From the cell containing the given text, extract its center point as (x, y) coordinate. 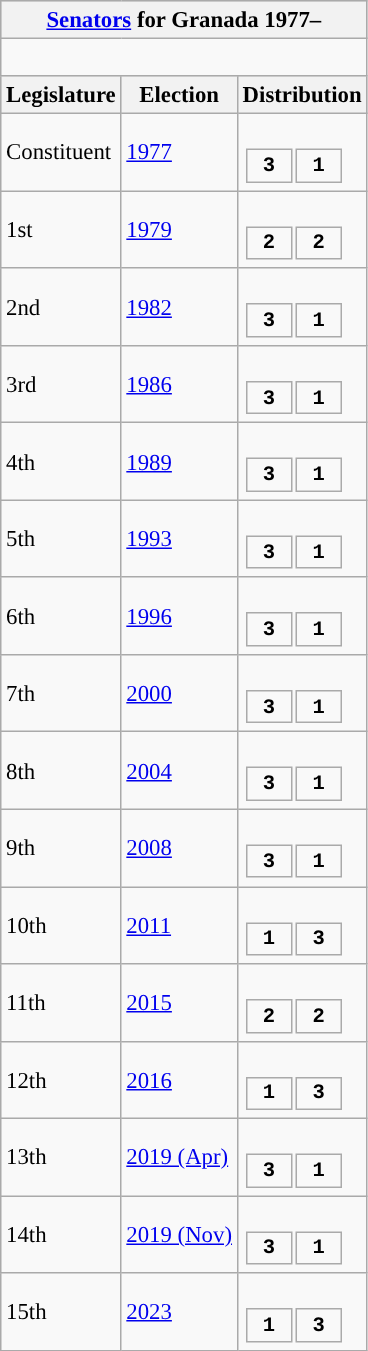
4th (61, 462)
Senators for Granada 1977– (184, 20)
7th (61, 694)
1982 (179, 306)
2000 (179, 694)
2004 (179, 770)
Election (179, 95)
2015 (179, 1002)
9th (61, 848)
5th (61, 538)
2019 (Apr) (179, 1158)
11th (61, 1002)
2nd (61, 306)
1989 (179, 462)
1996 (179, 616)
Distribution (302, 95)
2008 (179, 848)
14th (61, 1234)
1993 (179, 538)
13th (61, 1158)
Constituent (61, 152)
6th (61, 616)
1979 (179, 230)
3rd (61, 384)
1977 (179, 152)
10th (61, 926)
2016 (179, 1080)
15th (61, 1312)
1986 (179, 384)
12th (61, 1080)
1st (61, 230)
2011 (179, 926)
Legislature (61, 95)
2023 (179, 1312)
2019 (Nov) (179, 1234)
8th (61, 770)
